Find where the given text appears and provide that cell's center as [x, y] coordinate. 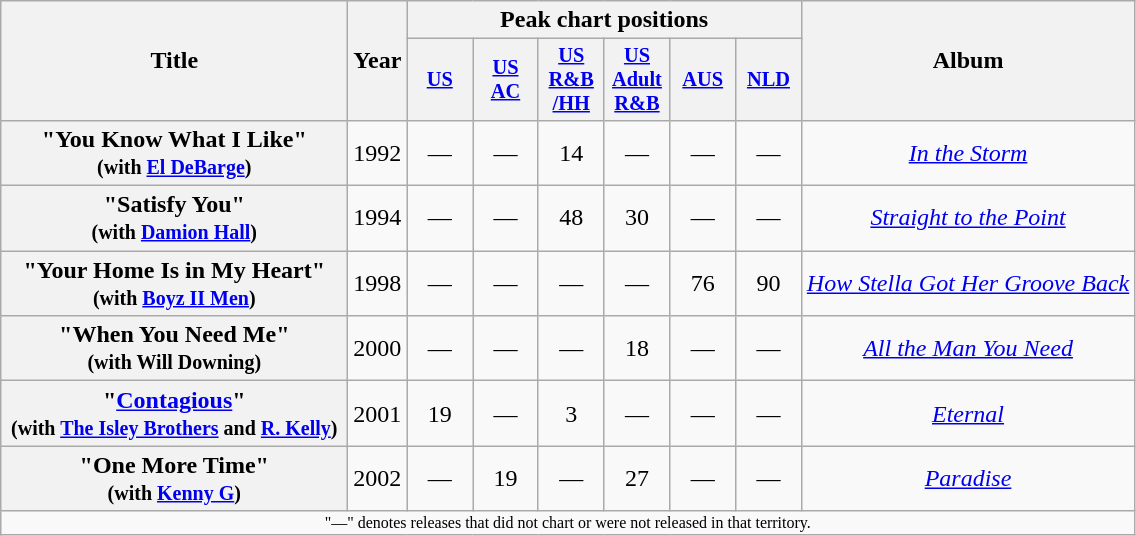
US Adult R&B [637, 80]
How Stella Got Her Groove Back [968, 284]
US [440, 80]
76 [703, 284]
Paradise [968, 478]
In the Storm [968, 152]
"When You Need Me"(with Will Downing) [174, 348]
Peak chart positions [604, 20]
Album [968, 61]
1992 [378, 152]
Straight to the Point [968, 218]
"Satisfy You"(with Damion Hall) [174, 218]
30 [637, 218]
3 [571, 414]
US R&B/HH [571, 80]
All the Man You Need [968, 348]
1998 [378, 284]
18 [637, 348]
27 [637, 478]
2001 [378, 414]
14 [571, 152]
1994 [378, 218]
"—" denotes releases that did not chart or were not released in that territory. [568, 523]
NLD [769, 80]
"You Know What I Like"(with El DeBarge) [174, 152]
"Your Home Is in My Heart"(with Boyz II Men) [174, 284]
Year [378, 61]
90 [769, 284]
2000 [378, 348]
2002 [378, 478]
Title [174, 61]
48 [571, 218]
US AC [506, 80]
"Contagious"(with The Isley Brothers and R. Kelly) [174, 414]
AUS [703, 80]
"One More Time"(with Kenny G) [174, 478]
Eternal [968, 414]
